Determine the [X, Y] coordinate at the center of the cell enclosing the given text.  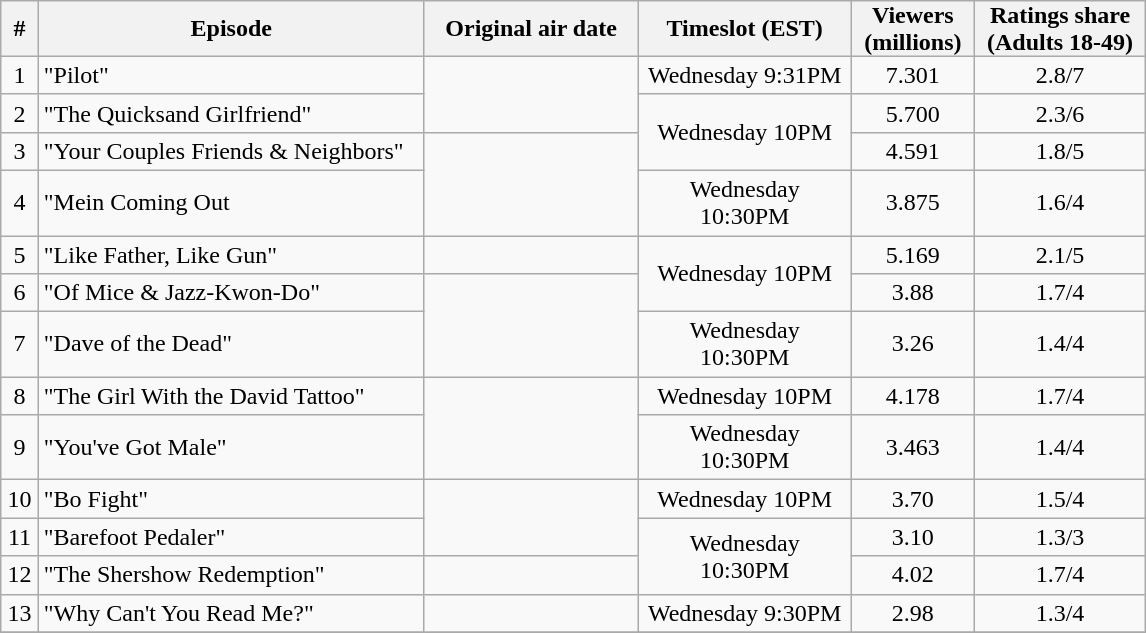
"Of Mice & Jazz-Kwon-Do" [231, 293]
1.3/4 [1060, 613]
4.591 [912, 151]
3.875 [912, 202]
1.6/4 [1060, 202]
3.70 [912, 499]
3.463 [912, 448]
13 [20, 613]
9 [20, 448]
"The Shershow Redemption" [231, 575]
Wednesday 9:31PM [745, 75]
"You've Got Male" [231, 448]
7.301 [912, 75]
Episode [231, 29]
# [20, 29]
6 [20, 293]
"Barefoot Pedaler" [231, 537]
"Mein Coming Out [231, 202]
3.26 [912, 344]
2.8/7 [1060, 75]
1.3/3 [1060, 537]
10 [20, 499]
"The Girl With the David Tattoo" [231, 396]
"Dave of the Dead" [231, 344]
4.178 [912, 396]
11 [20, 537]
"The Quicksand Girlfriend" [231, 113]
Wednesday 9:30PM [745, 613]
5.700 [912, 113]
5.169 [912, 255]
12 [20, 575]
1.8/5 [1060, 151]
2.3/6 [1060, 113]
2 [20, 113]
3 [20, 151]
1 [20, 75]
7 [20, 344]
Original air date [531, 29]
"Your Couples Friends & Neighbors" [231, 151]
"Why Can't You Read Me?" [231, 613]
3.88 [912, 293]
2.98 [912, 613]
"Pilot" [231, 75]
Timeslot (EST) [745, 29]
5 [20, 255]
4 [20, 202]
1.5/4 [1060, 499]
"Bo Fight" [231, 499]
3.10 [912, 537]
Ratings share(Adults 18-49) [1060, 29]
Viewers(millions) [912, 29]
"Like Father, Like Gun" [231, 255]
4.02 [912, 575]
8 [20, 396]
2.1/5 [1060, 255]
